Provide the [X, Y] coordinate of the cell's center where the given text is located.  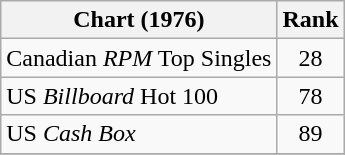
Rank [310, 20]
US Cash Box [139, 134]
89 [310, 134]
Chart (1976) [139, 20]
US Billboard Hot 100 [139, 96]
78 [310, 96]
28 [310, 58]
Canadian RPM Top Singles [139, 58]
